Identify which cell holds the provided text, then report its (x, y) central coordinate. 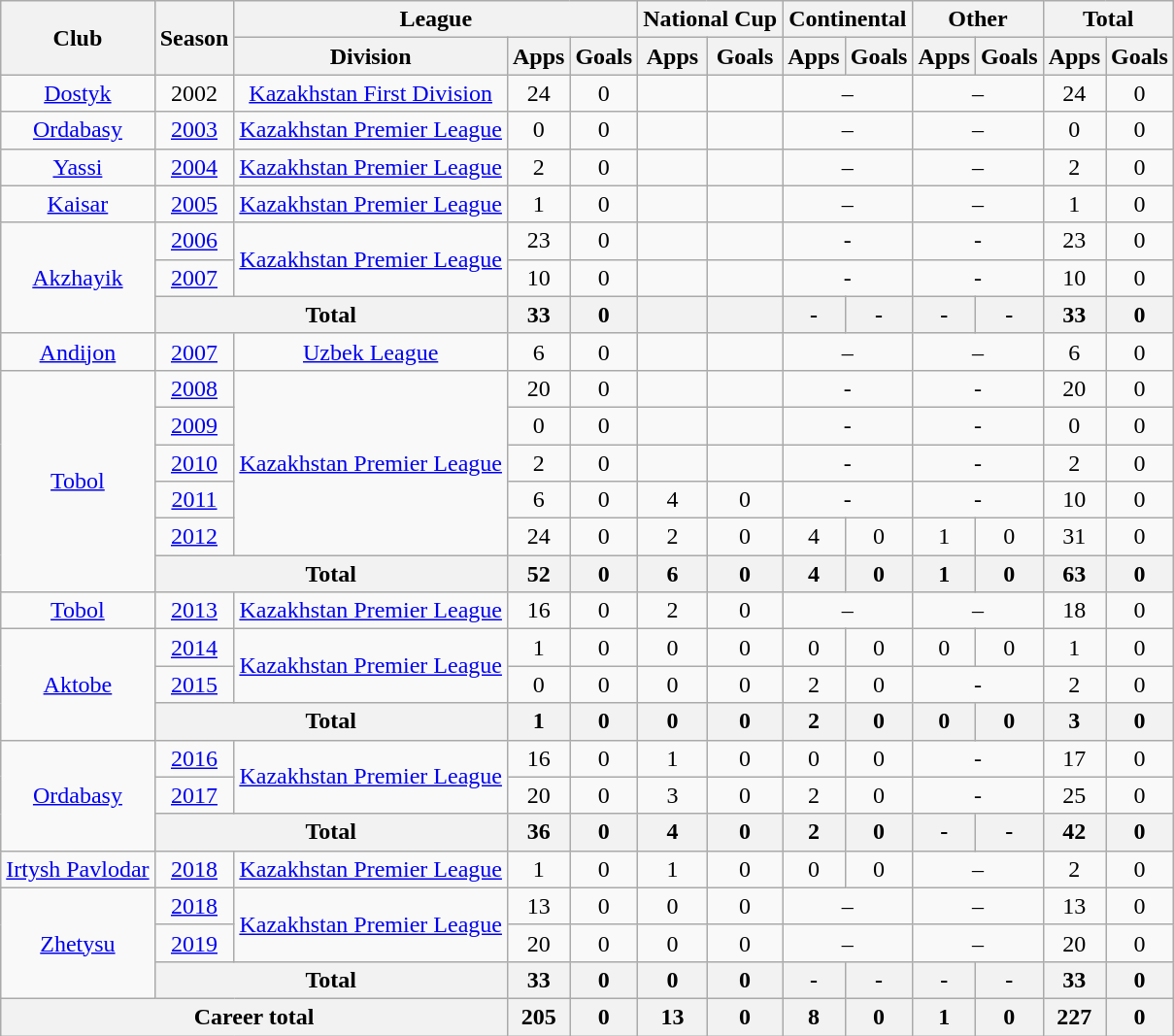
Zhetysu (78, 943)
2011 (194, 500)
2013 (194, 611)
2019 (194, 943)
Aktobe (78, 685)
Continental (848, 19)
National Cup (711, 19)
2008 (194, 388)
18 (1074, 611)
Kaisar (78, 204)
2017 (194, 795)
31 (1074, 537)
17 (1074, 758)
2016 (194, 758)
25 (1074, 795)
8 (814, 1017)
Season (194, 38)
Yassi (78, 167)
Uzbek League (371, 351)
Career total (254, 1017)
Club (78, 38)
Kazakhstan First Division (371, 93)
Akzhayik (78, 278)
Irtysh Pavlodar (78, 869)
42 (1074, 832)
205 (538, 1017)
2014 (194, 648)
2006 (194, 241)
2002 (194, 93)
Dostyk (78, 93)
Other (978, 19)
227 (1074, 1017)
2003 (194, 130)
52 (538, 574)
2004 (194, 167)
Division (371, 56)
36 (538, 832)
Andijon (78, 351)
2012 (194, 537)
2005 (194, 204)
2009 (194, 425)
2015 (194, 685)
2010 (194, 463)
63 (1074, 574)
League (436, 19)
